Return [x, y] of the center of cell containing provided text 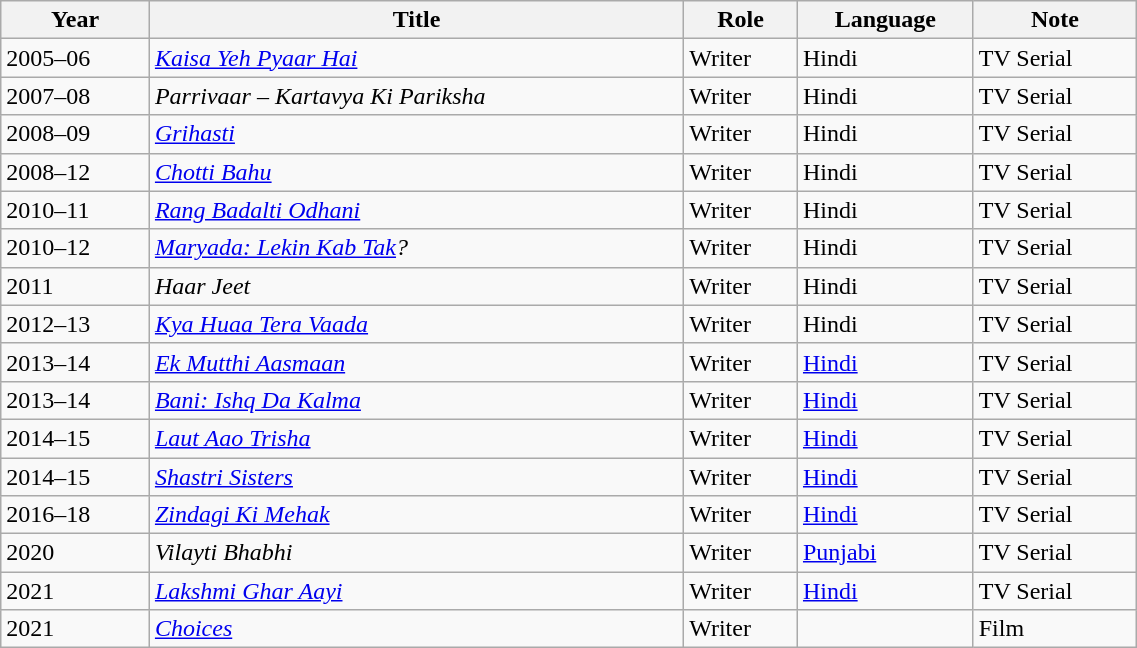
Kya Huaa Tera Vaada [416, 324]
Grihasti [416, 134]
2008–12 [76, 172]
Role [741, 20]
Haar Jeet [416, 286]
2010–12 [76, 248]
2011 [76, 286]
Lakshmi Ghar Aayi [416, 591]
Film [1055, 629]
Parrivaar – Kartavya Ki Pariksha [416, 96]
Zindagi Ki Mehak [416, 515]
Choices [416, 629]
2012–13 [76, 324]
2007–08 [76, 96]
Year [76, 20]
Chotti Bahu [416, 172]
Ek Mutthi Aasmaan [416, 362]
2016–18 [76, 515]
Laut Aao Trisha [416, 438]
Shastri Sisters [416, 477]
Language [885, 20]
2005–06 [76, 58]
Rang Badalti Odhani [416, 210]
2008–09 [76, 134]
Note [1055, 20]
Bani: Ishq Da Kalma [416, 400]
Maryada: Lekin Kab Tak? [416, 248]
Kaisa Yeh Pyaar Hai [416, 58]
Punjabi [885, 553]
2020 [76, 553]
2010–11 [76, 210]
Title [416, 20]
Vilayti Bhabhi [416, 553]
